Locate the cell with the specified text and output its [X, Y] center coordinate. 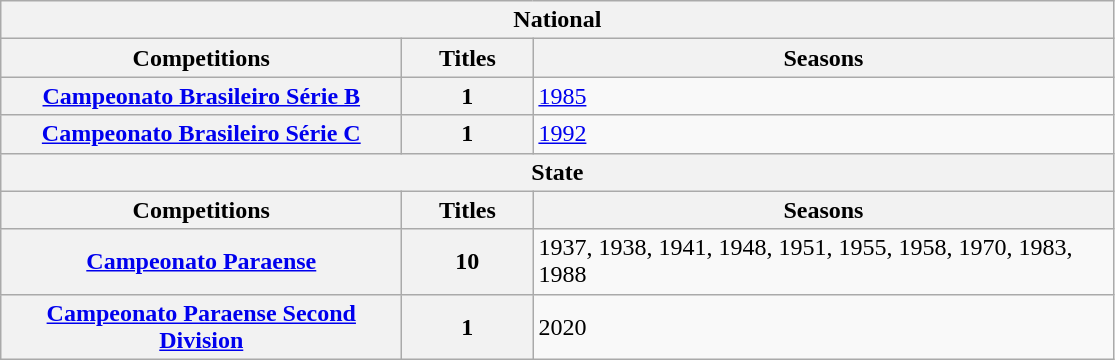
2020 [824, 326]
State [558, 172]
1937, 1938, 1941, 1948, 1951, 1955, 1958, 1970, 1983, 1988 [824, 262]
National [558, 20]
Campeonato Brasileiro Série B [202, 96]
Campeonato Paraense Second Division [202, 326]
1985 [824, 96]
Campeonato Paraense [202, 262]
Campeonato Brasileiro Série C [202, 134]
1992 [824, 134]
10 [468, 262]
